Determine the (x, y) coordinate at the center of the cell enclosing the given text.  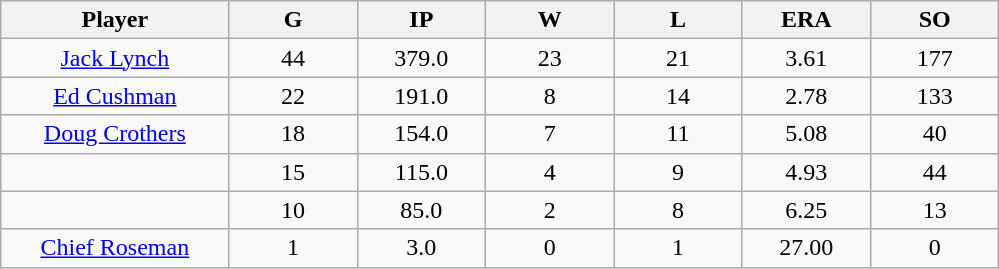
9 (678, 172)
2.78 (806, 96)
115.0 (421, 172)
Jack Lynch (115, 58)
4 (550, 172)
13 (934, 210)
W (550, 20)
23 (550, 58)
18 (293, 134)
Player (115, 20)
177 (934, 58)
3.61 (806, 58)
ERA (806, 20)
379.0 (421, 58)
191.0 (421, 96)
4.93 (806, 172)
Ed Cushman (115, 96)
11 (678, 134)
21 (678, 58)
IP (421, 20)
6.25 (806, 210)
5.08 (806, 134)
14 (678, 96)
40 (934, 134)
15 (293, 172)
22 (293, 96)
L (678, 20)
85.0 (421, 210)
133 (934, 96)
G (293, 20)
3.0 (421, 248)
7 (550, 134)
Chief Roseman (115, 248)
154.0 (421, 134)
27.00 (806, 248)
2 (550, 210)
Doug Crothers (115, 134)
SO (934, 20)
10 (293, 210)
